Return the [x, y] coordinate for the center point of the cell that contains the specified text.  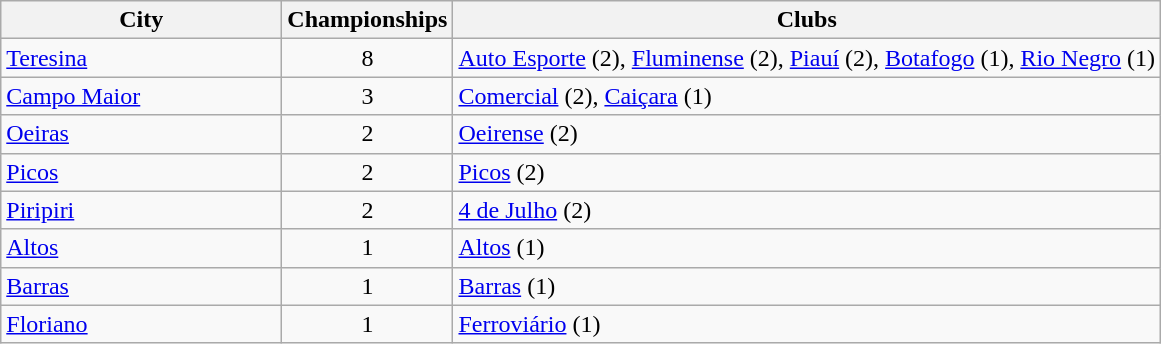
Piripiri [142, 210]
Barras (1) [807, 286]
Auto Esporte (2), Fluminense (2), Piauí (2), Botafogo (1), Rio Negro (1) [807, 58]
Oeiras [142, 134]
Oeirense (2) [807, 134]
Ferroviário (1) [807, 324]
Comercial (2), Caiçara (1) [807, 96]
8 [368, 58]
Campo Maior [142, 96]
Picos (2) [807, 172]
Championships [368, 20]
Clubs [807, 20]
Altos [142, 248]
Picos [142, 172]
3 [368, 96]
Teresina [142, 58]
Barras [142, 286]
4 de Julho (2) [807, 210]
Floriano [142, 324]
Altos (1) [807, 248]
City [142, 20]
